Determine the [X, Y] coordinate at the center of the cell enclosing the given text.  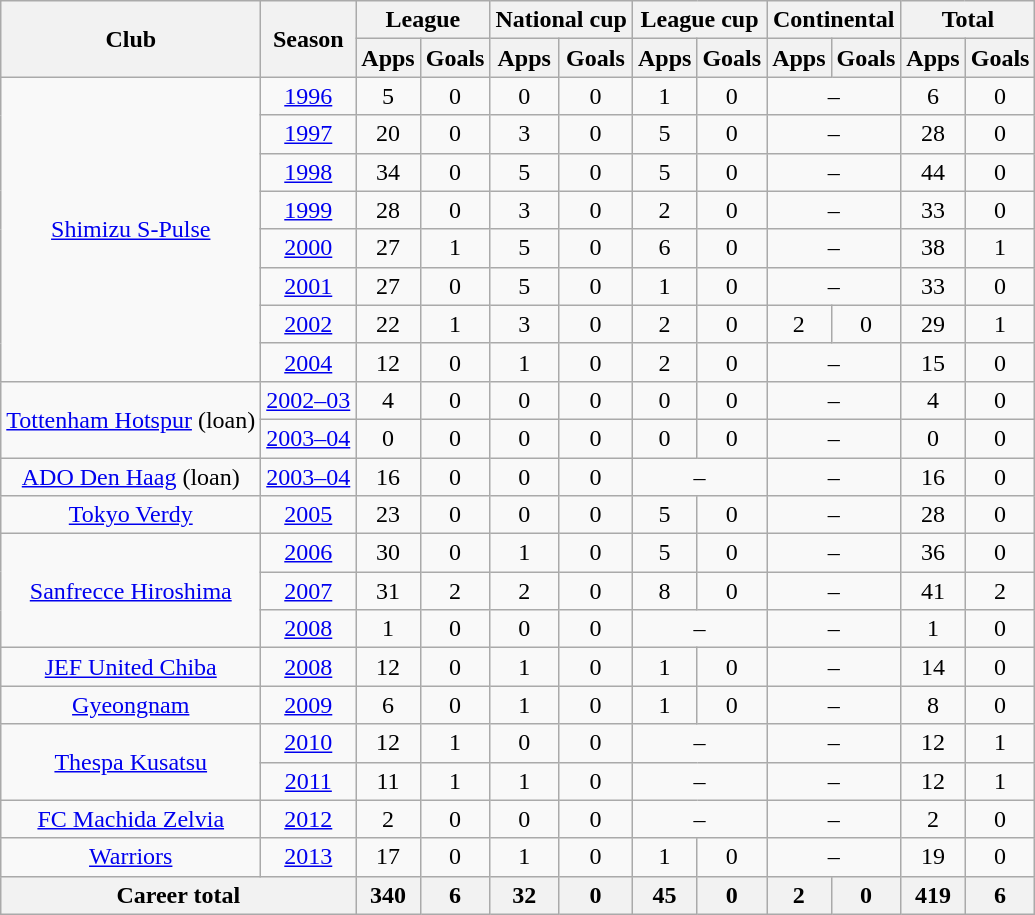
2005 [308, 515]
1996 [308, 96]
31 [388, 591]
JEF United Chiba [131, 667]
30 [388, 553]
2002 [308, 324]
Continental [834, 20]
League cup [699, 20]
2004 [308, 362]
National cup [561, 20]
1999 [308, 210]
2007 [308, 591]
41 [933, 591]
14 [933, 667]
2000 [308, 248]
23 [388, 515]
Total [968, 20]
Season [308, 39]
2010 [308, 743]
38 [933, 248]
League [423, 20]
1997 [308, 134]
2012 [308, 819]
20 [388, 134]
Thespa Kusatsu [131, 762]
1998 [308, 172]
Warriors [131, 857]
2013 [308, 857]
Gyeongnam [131, 705]
45 [664, 895]
34 [388, 172]
2006 [308, 553]
Tokyo Verdy [131, 515]
Shimizu S-Pulse [131, 229]
Club [131, 39]
419 [933, 895]
2011 [308, 781]
340 [388, 895]
29 [933, 324]
2001 [308, 286]
2009 [308, 705]
Tottenham Hotspur (loan) [131, 419]
22 [388, 324]
Sanfrecce Hiroshima [131, 591]
32 [524, 895]
19 [933, 857]
17 [388, 857]
44 [933, 172]
11 [388, 781]
Career total [178, 895]
ADO Den Haag (loan) [131, 477]
15 [933, 362]
36 [933, 553]
2002–03 [308, 400]
FC Machida Zelvia [131, 819]
